Pinpoint the cell where the given text exists, returning its [X, Y] midpoint coordinate. 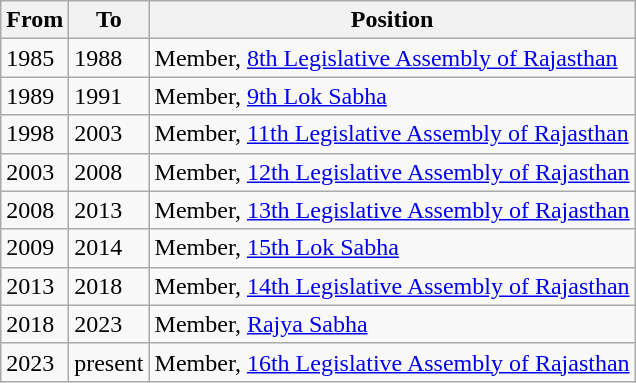
1991 [109, 96]
Position [392, 20]
1988 [109, 58]
2014 [109, 248]
Member, 8th Legislative Assembly of Rajasthan [392, 58]
From [35, 20]
present [109, 362]
To [109, 20]
1989 [35, 96]
1998 [35, 134]
Member, 15th Lok Sabha [392, 248]
Member, 13th Legislative Assembly of Rajasthan [392, 210]
Member, 9th Lok Sabha [392, 96]
Member, 12th Legislative Assembly of Rajasthan [392, 172]
Member, Rajya Sabha [392, 324]
Member, 14th Legislative Assembly of Rajasthan [392, 286]
2009 [35, 248]
Member, 11th Legislative Assembly of Rajasthan [392, 134]
1985 [35, 58]
Member, 16th Legislative Assembly of Rajasthan [392, 362]
